Find where the given text appears and provide that cell's center as [x, y] coordinate. 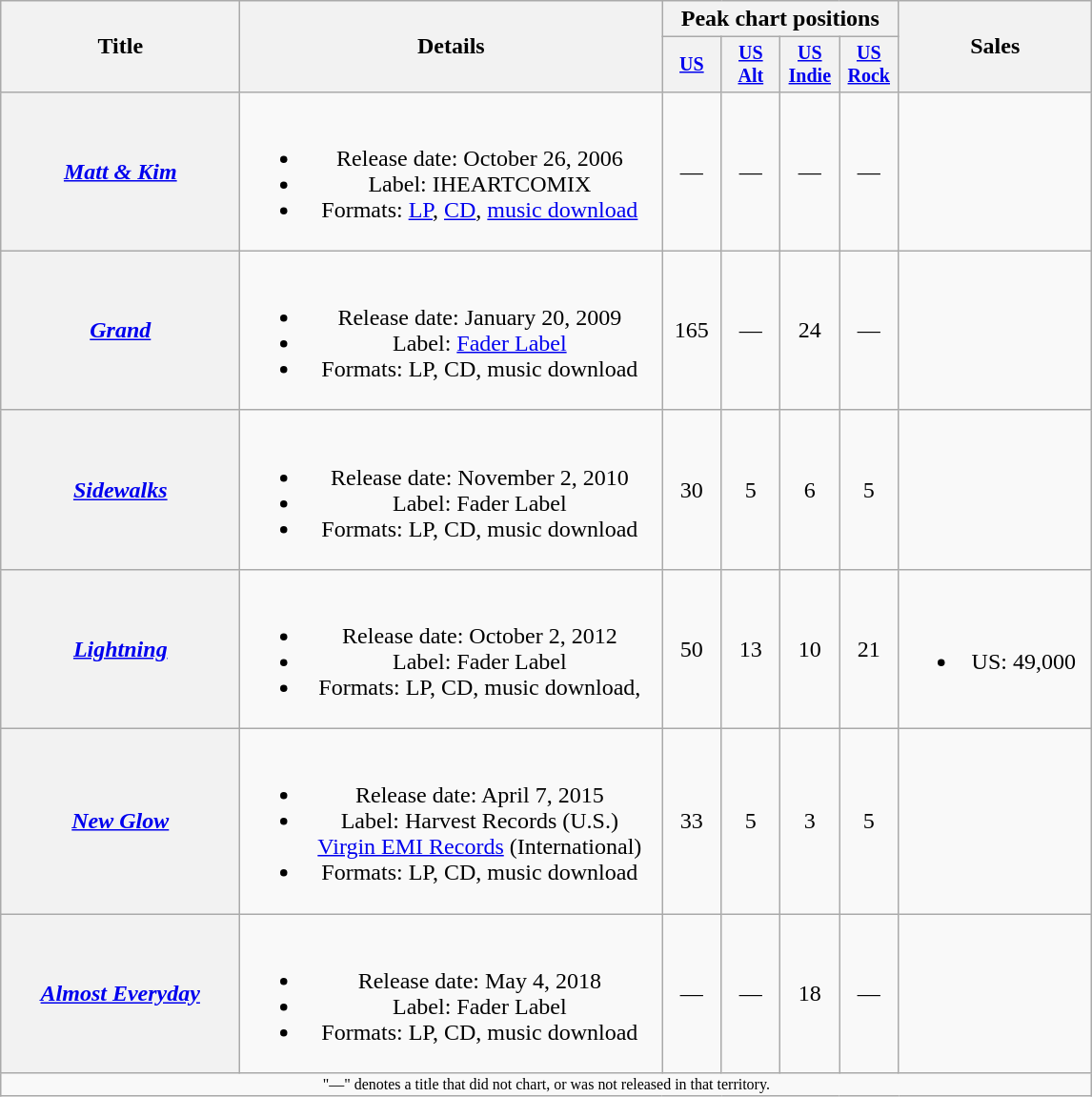
21 [869, 648]
US [692, 65]
US: 49,000 [995, 648]
US Indie [810, 65]
Lightning [120, 648]
Sales [995, 47]
Matt & Kim [120, 172]
Almost Everyday [120, 993]
Grand [120, 330]
3 [810, 822]
Sidewalks [120, 490]
10 [810, 648]
"—" denotes a title that did not chart, or was not released in that territory. [547, 1085]
Release date: November 2, 2010Label: Fader LabelFormats: LP, CD, music download [452, 490]
50 [692, 648]
Details [452, 47]
New Glow [120, 822]
33 [692, 822]
30 [692, 490]
165 [692, 330]
Release date: January 20, 2009Label: Fader LabelFormats: LP, CD, music download [452, 330]
18 [810, 993]
Peak chart positions [780, 19]
13 [751, 648]
Release date: October 2, 2012Label: Fader LabelFormats: LP, CD, music download, [452, 648]
Release date: October 26, 2006Label: IHEARTCOMIXFormats: LP, CD, music download [452, 172]
24 [810, 330]
USAlt [751, 65]
US Rock [869, 65]
Release date: April 7, 2015Label: Harvest Records (U.S.)Virgin EMI Records (International)Formats: LP, CD, music download [452, 822]
Title [120, 47]
Release date: May 4, 2018Label: Fader LabelFormats: LP, CD, music download [452, 993]
6 [810, 490]
